Output the (x, y) coordinate of the center of the cell containing the given text.  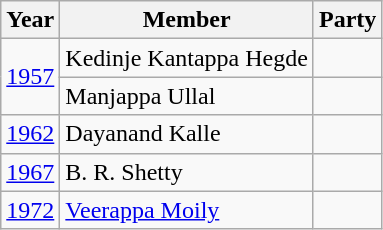
Dayanand Kalle (187, 134)
Party (347, 20)
Veerappa Moily (187, 210)
Kedinje Kantappa Hegde (187, 58)
B. R. Shetty (187, 172)
1967 (30, 172)
Manjappa Ullal (187, 96)
1962 (30, 134)
1957 (30, 77)
Member (187, 20)
Year (30, 20)
1972 (30, 210)
